Determine the (x, y) coordinate at the center of the cell enclosing the given text.  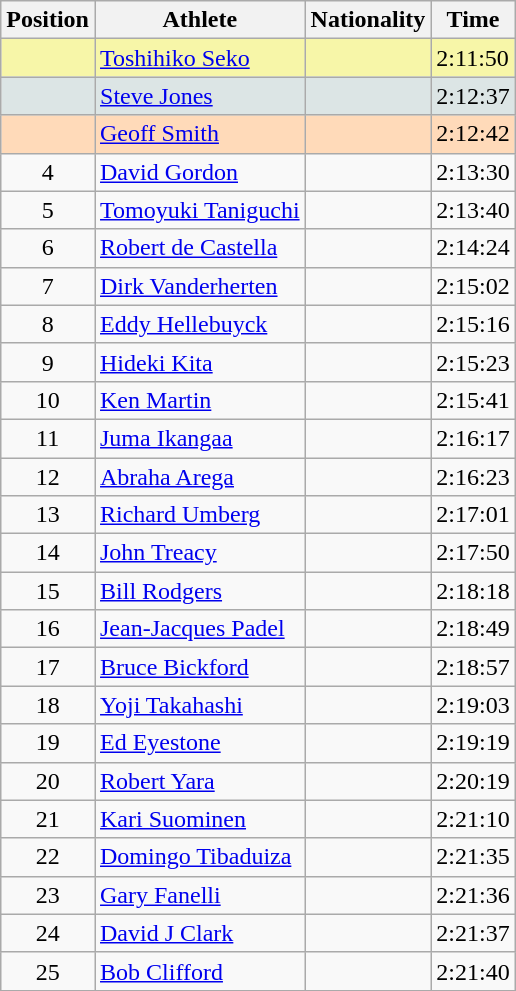
Time (473, 20)
Toshihiko Seko (200, 58)
18 (48, 705)
2:17:01 (473, 515)
2:16:17 (473, 438)
Bruce Bickford (200, 667)
7 (48, 286)
2:17:50 (473, 553)
19 (48, 743)
Kari Suominen (200, 819)
Athlete (200, 20)
8 (48, 324)
Richard Umberg (200, 515)
2:15:41 (473, 400)
4 (48, 172)
5 (48, 210)
20 (48, 781)
Yoji Takahashi (200, 705)
2:13:40 (473, 210)
2:21:37 (473, 933)
6 (48, 248)
2:20:19 (473, 781)
Geoff Smith (200, 134)
Domingo Tibaduiza (200, 857)
Robert Yara (200, 781)
Ed Eyestone (200, 743)
2:12:42 (473, 134)
13 (48, 515)
2:18:18 (473, 591)
9 (48, 362)
Jean-Jacques Padel (200, 629)
Bob Clifford (200, 971)
2:19:03 (473, 705)
Ken Martin (200, 400)
2:21:10 (473, 819)
John Treacy (200, 553)
2:11:50 (473, 58)
Dirk Vanderherten (200, 286)
Position (48, 20)
2:12:37 (473, 96)
2:19:19 (473, 743)
21 (48, 819)
11 (48, 438)
Robert de Castella (200, 248)
15 (48, 591)
2:18:57 (473, 667)
16 (48, 629)
David J Clark (200, 933)
22 (48, 857)
Tomoyuki Taniguchi (200, 210)
24 (48, 933)
10 (48, 400)
2:15:16 (473, 324)
25 (48, 971)
14 (48, 553)
2:14:24 (473, 248)
23 (48, 895)
David Gordon (200, 172)
2:16:23 (473, 477)
2:21:40 (473, 971)
Hideki Kita (200, 362)
2:13:30 (473, 172)
Juma Ikangaa (200, 438)
Gary Fanelli (200, 895)
17 (48, 667)
Nationality (368, 20)
Bill Rodgers (200, 591)
2:21:35 (473, 857)
Steve Jones (200, 96)
2:18:49 (473, 629)
2:15:02 (473, 286)
Eddy Hellebuyck (200, 324)
2:15:23 (473, 362)
2:21:36 (473, 895)
Abraha Arega (200, 477)
12 (48, 477)
